Extract the (X, Y) coordinate from the center of the cell holding the provided text.  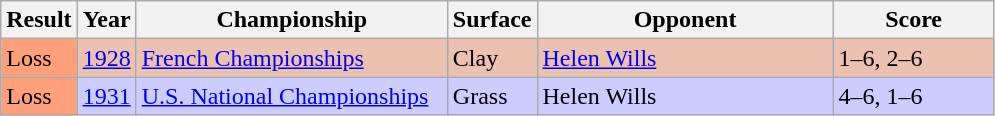
Championship (292, 20)
U.S. National Championships (292, 96)
1931 (106, 96)
Score (914, 20)
1928 (106, 58)
Result (39, 20)
4–6, 1–6 (914, 96)
Surface (492, 20)
French Championships (292, 58)
Grass (492, 96)
Clay (492, 58)
1–6, 2–6 (914, 58)
Year (106, 20)
Opponent (685, 20)
